Return [x, y] of the center of cell containing provided text 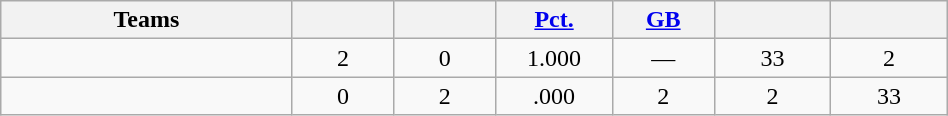
Pct. [554, 20]
1.000 [554, 58]
GB [663, 20]
.000 [554, 96]
— [663, 58]
Teams [146, 20]
